Determine the [x, y] coordinate at the center of the cell enclosing the given text.  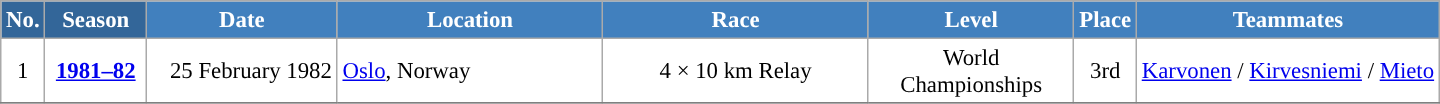
No. [23, 20]
1 [23, 72]
Race [736, 20]
25 February 1982 [242, 72]
Oslo, Norway [470, 72]
4 × 10 km Relay [736, 72]
World Championships [971, 72]
Place [1105, 20]
Date [242, 20]
Level [971, 20]
1981–82 [96, 72]
Karvonen / Kirvesniemi / Mieto [1288, 72]
Teammates [1288, 20]
3rd [1105, 72]
Location [470, 20]
Season [96, 20]
